For the text-containing cell, return its midpoint in [X, Y] coordinate format. 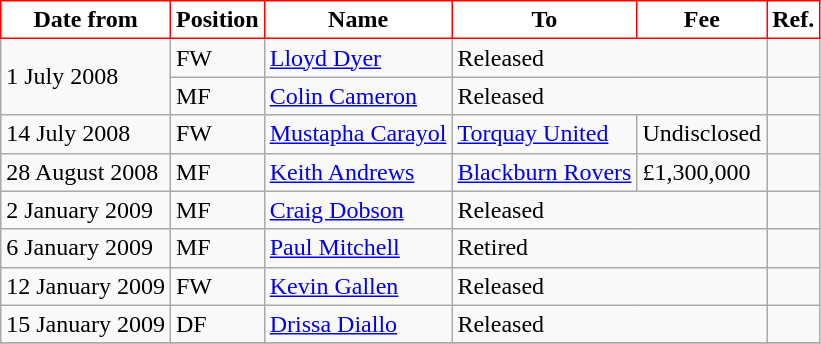
28 August 2008 [86, 172]
Torquay United [544, 134]
Date from [86, 20]
Paul Mitchell [358, 248]
Retired [610, 248]
15 January 2009 [86, 324]
Lloyd Dyer [358, 58]
14 July 2008 [86, 134]
Mustapha Carayol [358, 134]
DF [217, 324]
Colin Cameron [358, 96]
Keith Andrews [358, 172]
Kevin Gallen [358, 286]
Undisclosed [702, 134]
6 January 2009 [86, 248]
Blackburn Rovers [544, 172]
Ref. [794, 20]
Fee [702, 20]
Craig Dobson [358, 210]
Drissa Diallo [358, 324]
Position [217, 20]
1 July 2008 [86, 77]
2 January 2009 [86, 210]
£1,300,000 [702, 172]
12 January 2009 [86, 286]
To [544, 20]
Name [358, 20]
